Pinpoint the cell where the given text exists, returning its (X, Y) midpoint coordinate. 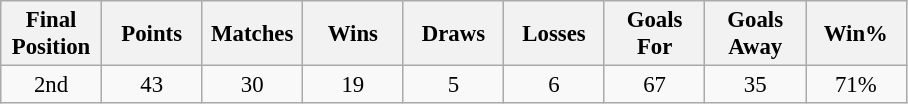
Draws (454, 34)
67 (654, 85)
5 (454, 85)
30 (252, 85)
2nd (52, 85)
Goals For (654, 34)
Losses (554, 34)
Final Position (52, 34)
Goals Away (756, 34)
6 (554, 85)
19 (354, 85)
Matches (252, 34)
Win% (856, 34)
43 (152, 85)
71% (856, 85)
Wins (354, 34)
35 (756, 85)
Points (152, 34)
